Locate the cell with the specified text and output its (x, y) center coordinate. 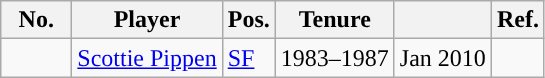
1983–1987 (334, 58)
SF (248, 58)
Tenure (334, 20)
No. (36, 20)
Ref. (518, 20)
Pos. (248, 20)
Player (147, 20)
Jan 2010 (442, 58)
Scottie Pippen (147, 58)
